Search for the cell housing the specified text and yield its [X, Y] center coordinate. 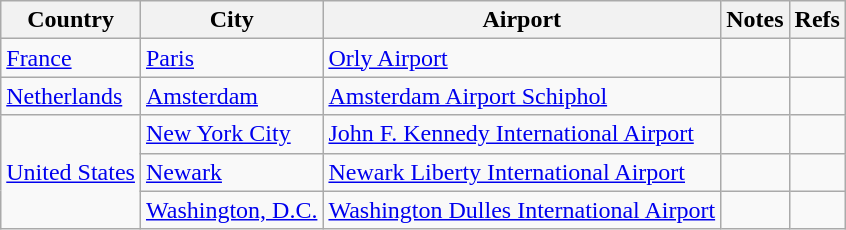
Airport [522, 20]
Amsterdam [231, 96]
Orly Airport [522, 58]
Amsterdam Airport Schiphol [522, 96]
France [71, 58]
Country [71, 20]
Notes [755, 20]
John F. Kennedy International Airport [522, 134]
City [231, 20]
New York City [231, 134]
Paris [231, 58]
United States [71, 172]
Washington Dulles International Airport [522, 210]
Netherlands [71, 96]
Newark [231, 172]
Refs [817, 20]
Washington, D.C. [231, 210]
Newark Liberty International Airport [522, 172]
